Determine the (X, Y) coordinate at the center of the cell enclosing the given text.  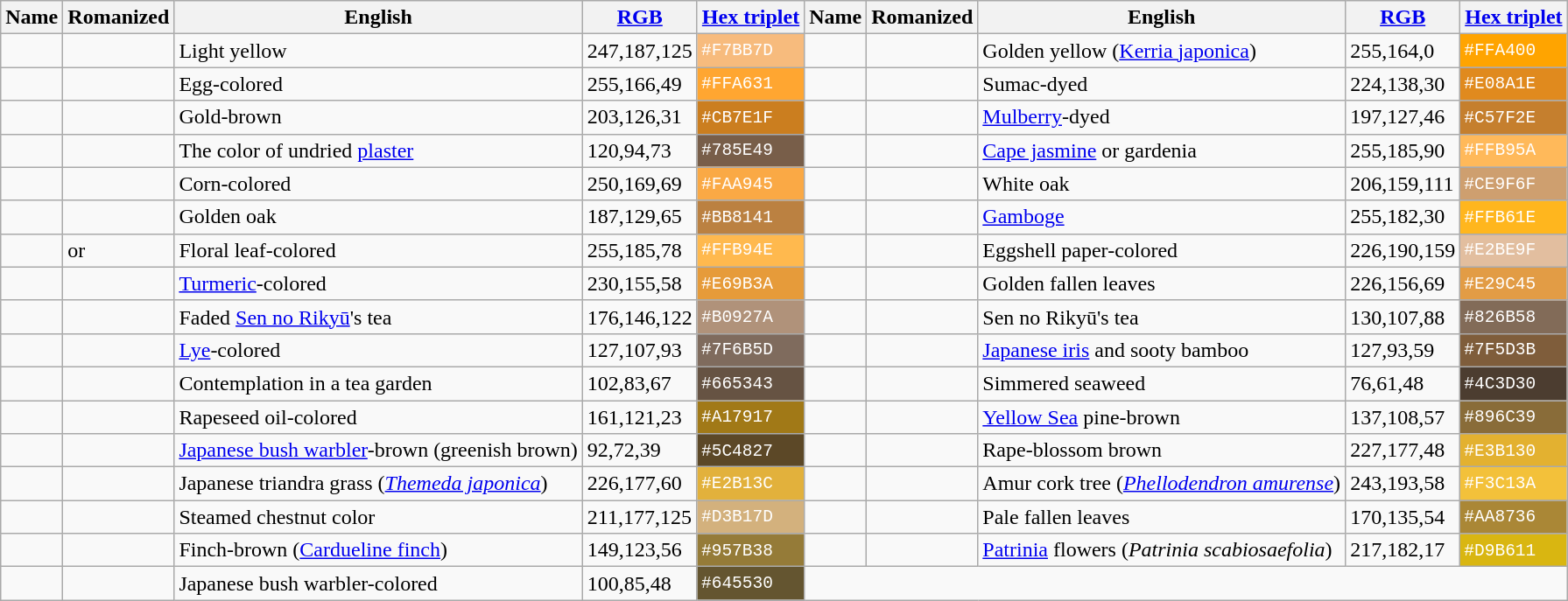
137,108,57 (1403, 417)
#5C4827 (750, 451)
224,138,30 (1403, 84)
Japanese bush warbler-brown (greenish brown) (378, 451)
#F3C13A (1514, 484)
Patrinia flowers (Patrinia scabiosaefolia) (1162, 550)
#957B38 (750, 550)
#F7BB7D (750, 51)
Golden fallen leaves (1162, 283)
#FFB94E (750, 250)
Yellow Sea pine-brown (1162, 417)
#7F5D3B (1514, 350)
Faded Sen no Rikyū's tea (378, 317)
Eggshell paper-colored (1162, 250)
76,61,48 (1403, 383)
Corn-colored (378, 184)
Contemplation in a tea garden (378, 383)
Sen no Rikyū's tea (1162, 317)
Egg-colored (378, 84)
226,190,159 (1403, 250)
255,185,90 (1403, 150)
Gamboge (1162, 217)
Floral leaf-colored (378, 250)
Rapeseed oil-colored (378, 417)
#A17917 (750, 417)
255,164,0 (1403, 51)
#B0927A (750, 317)
Cape jasmine or gardenia (1162, 150)
#FFB95A (1514, 150)
Steamed chestnut color (378, 517)
#665343 (750, 383)
226,177,60 (639, 484)
255,185,78 (639, 250)
243,193,58 (1403, 484)
#AA8736 (1514, 517)
Mulberry-dyed (1162, 117)
#896C39 (1514, 417)
217,182,17 (1403, 550)
#826B58 (1514, 317)
#FAA945 (750, 184)
#645530 (750, 584)
#E69B3A (750, 283)
211,177,125 (639, 517)
#7F6B5D (750, 350)
127,93,59 (1403, 350)
227,177,48 (1403, 451)
Amur cork tree (Phellodendron amurense) (1162, 484)
#E3B130 (1514, 451)
250,169,69 (639, 184)
226,156,69 (1403, 283)
Sumac-dyed (1162, 84)
Rape-blossom brown (1162, 451)
#785E49 (750, 150)
Lye-colored (378, 350)
Pale fallen leaves (1162, 517)
170,135,54 (1403, 517)
Turmeric-colored (378, 283)
255,166,49 (639, 84)
255,182,30 (1403, 217)
#FFA400 (1514, 51)
#CE9F6F (1514, 184)
120,94,73 (639, 150)
161,121,23 (639, 417)
149,123,56 (639, 550)
100,85,48 (639, 584)
130,107,88 (1403, 317)
Light yellow (378, 51)
127,107,93 (639, 350)
Japanese bush warbler-colored (378, 584)
176,146,122 (639, 317)
#4C3D30 (1514, 383)
92,72,39 (639, 451)
102,83,67 (639, 383)
#E2BE9F (1514, 250)
or (119, 250)
Gold-brown (378, 117)
#E2B13C (750, 484)
#E29C45 (1514, 283)
#FFA631 (750, 84)
230,155,58 (639, 283)
The color of undried plaster (378, 150)
#C57F2E (1514, 117)
#E08A1E (1514, 84)
Golden oak (378, 217)
#CB7E1F (750, 117)
187,129,65 (639, 217)
White oak (1162, 184)
#D9B611 (1514, 550)
#FFB61E (1514, 217)
Golden yellow (Kerria japonica) (1162, 51)
Simmered seaweed (1162, 383)
247,187,125 (639, 51)
#D3B17D (750, 517)
206,159,111 (1403, 184)
Japanese iris and sooty bamboo (1162, 350)
Finch-brown (Cardueline finch) (378, 550)
203,126,31 (639, 117)
#BB8141 (750, 217)
Japanese triandra grass (Themeda japonica) (378, 484)
197,127,46 (1403, 117)
